Extract the (X, Y) coordinate from the center of the cell holding the provided text.  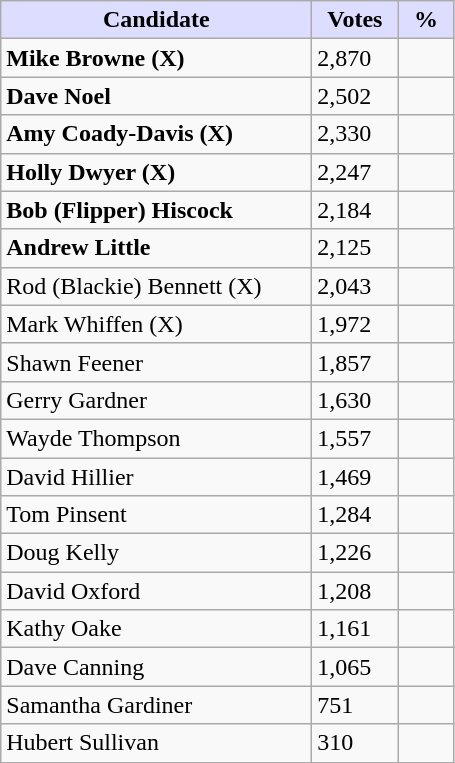
Votes (355, 20)
Dave Noel (156, 96)
Bob (Flipper) Hiscock (156, 210)
Shawn Feener (156, 362)
Mike Browne (X) (156, 58)
Doug Kelly (156, 553)
2,330 (355, 134)
1,557 (355, 438)
Tom Pinsent (156, 515)
2,502 (355, 96)
Wayde Thompson (156, 438)
1,630 (355, 400)
2,184 (355, 210)
310 (355, 743)
1,065 (355, 667)
David Hillier (156, 477)
Mark Whiffen (X) (156, 324)
Kathy Oake (156, 629)
2,125 (355, 248)
2,043 (355, 286)
% (426, 20)
Hubert Sullivan (156, 743)
Andrew Little (156, 248)
2,870 (355, 58)
1,161 (355, 629)
Gerry Gardner (156, 400)
751 (355, 705)
1,226 (355, 553)
David Oxford (156, 591)
Samantha Gardiner (156, 705)
Dave Canning (156, 667)
Candidate (156, 20)
Rod (Blackie) Bennett (X) (156, 286)
Amy Coady-Davis (X) (156, 134)
1,208 (355, 591)
1,857 (355, 362)
1,284 (355, 515)
2,247 (355, 172)
Holly Dwyer (X) (156, 172)
1,972 (355, 324)
1,469 (355, 477)
